Identify which cell holds the provided text, then report its (X, Y) central coordinate. 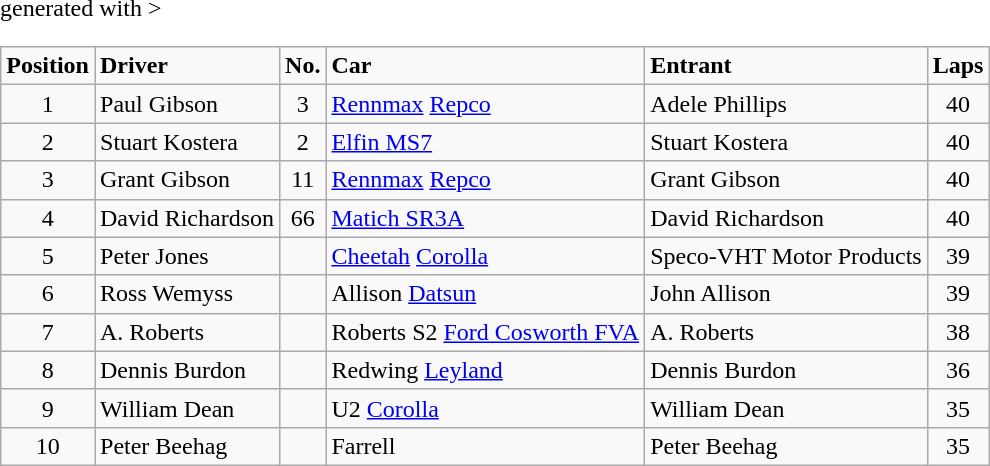
6 (48, 294)
Car (486, 66)
Paul Gibson (186, 104)
Ross Wemyss (186, 294)
Allison Datsun (486, 294)
Cheetah Corolla (486, 256)
66 (303, 218)
Adele Phillips (786, 104)
11 (303, 180)
10 (48, 446)
4 (48, 218)
5 (48, 256)
9 (48, 408)
Position (48, 66)
1 (48, 104)
7 (48, 332)
36 (958, 370)
Laps (958, 66)
Entrant (786, 66)
Peter Jones (186, 256)
Farrell (486, 446)
Driver (186, 66)
No. (303, 66)
Speco-VHT Motor Products (786, 256)
38 (958, 332)
U2 Corolla (486, 408)
John Allison (786, 294)
Matich SR3A (486, 218)
8 (48, 370)
Elfin MS7 (486, 142)
Roberts S2 Ford Cosworth FVA (486, 332)
Redwing Leyland (486, 370)
